Output the (x, y) coordinate of the center of the cell containing the given text.  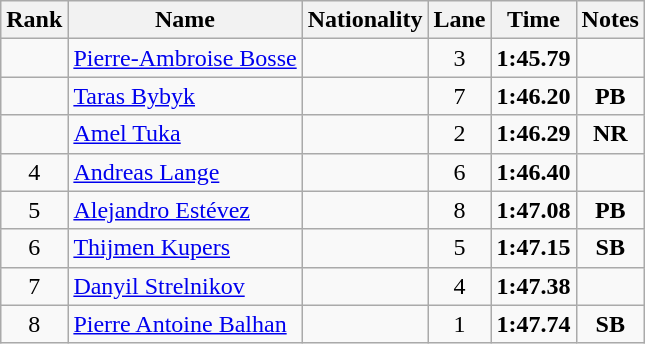
Taras Bybyk (185, 96)
1:47.74 (534, 324)
1:47.38 (534, 286)
1:47.08 (534, 210)
Danyil Strelnikov (185, 286)
Thijmen Kupers (185, 248)
Rank (34, 20)
Nationality (365, 20)
1 (460, 324)
Amel Tuka (185, 134)
Lane (460, 20)
Name (185, 20)
Notes (610, 20)
NR (610, 134)
1:45.79 (534, 58)
Andreas Lange (185, 172)
Time (534, 20)
2 (460, 134)
3 (460, 58)
1:46.40 (534, 172)
1:47.15 (534, 248)
Pierre Antoine Balhan (185, 324)
1:46.29 (534, 134)
Pierre-Ambroise Bosse (185, 58)
Alejandro Estévez (185, 210)
1:46.20 (534, 96)
